Output the [X, Y] coordinate of the center of the cell containing the given text.  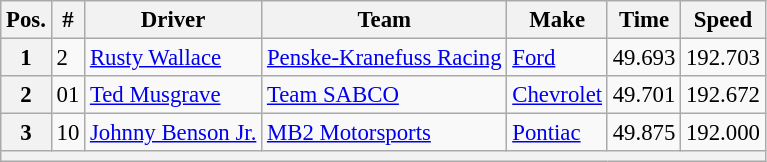
192.000 [724, 133]
Driver [174, 20]
01 [68, 95]
Johnny Benson Jr. [174, 133]
Team SABCO [384, 95]
1 [26, 58]
MB2 Motorsports [384, 133]
Pontiac [557, 133]
Team [384, 20]
49.701 [644, 95]
49.875 [644, 133]
Speed [724, 20]
Pos. [26, 20]
Chevrolet [557, 95]
# [68, 20]
10 [68, 133]
3 [26, 133]
Rusty Wallace [174, 58]
Ted Musgrave [174, 95]
192.703 [724, 58]
192.672 [724, 95]
Make [557, 20]
Ford [557, 58]
Penske-Kranefuss Racing [384, 58]
49.693 [644, 58]
Time [644, 20]
